Provide the [x, y] coordinate of the cell's center where the given text is located.  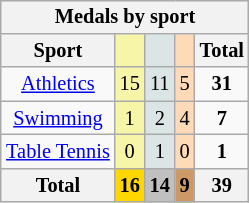
Table Tennis [58, 152]
31 [222, 84]
9 [185, 185]
4 [185, 118]
16 [130, 185]
2 [160, 118]
Medals by sport [125, 17]
Swimming [58, 118]
Athletics [58, 84]
14 [160, 185]
15 [130, 84]
5 [185, 84]
39 [222, 185]
11 [160, 84]
Sport [58, 51]
7 [222, 118]
